Locate the cell with the specified text and output its [x, y] center coordinate. 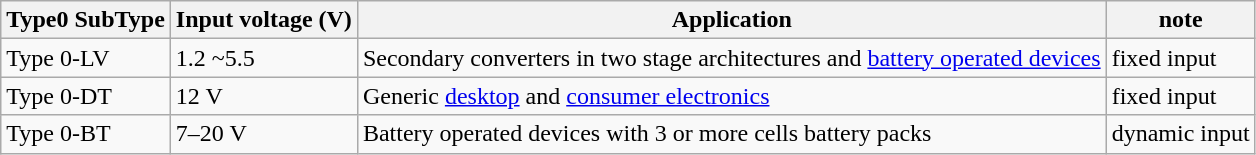
Type 0-LV [86, 58]
Application [732, 20]
Battery operated devices with 3 or more cells battery packs [732, 134]
1.2 ~5.5 [264, 58]
Type0 SubType [86, 20]
12 V [264, 96]
Generic desktop and consumer electronics [732, 96]
7–20 V [264, 134]
Type 0-BT [86, 134]
Type 0-DT [86, 96]
Input voltage (V) [264, 20]
dynamic input [1180, 134]
note [1180, 20]
Secondary converters in two stage architectures and battery operated devices [732, 58]
